Determine the (x, y) coordinate at the center of the cell enclosing the given text.  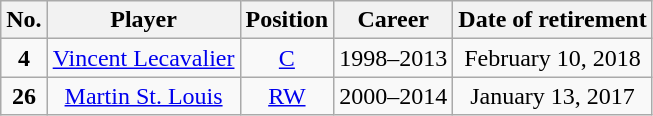
26 (24, 96)
C (287, 58)
No. (24, 20)
Date of retirement (552, 20)
Position (287, 20)
1998–2013 (394, 58)
January 13, 2017 (552, 96)
Vincent Lecavalier (144, 58)
4 (24, 58)
February 10, 2018 (552, 58)
2000–2014 (394, 96)
RW (287, 96)
Career (394, 20)
Martin St. Louis (144, 96)
Player (144, 20)
